For the text-containing cell, return its midpoint in (x, y) coordinate format. 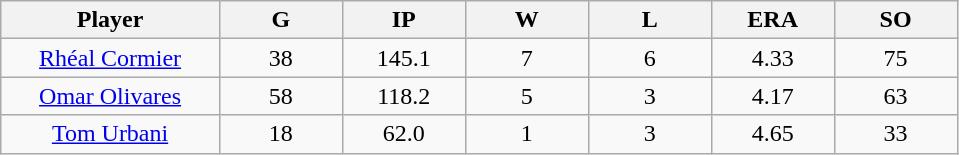
5 (526, 96)
58 (280, 96)
38 (280, 58)
L (650, 20)
IP (404, 20)
4.65 (772, 134)
145.1 (404, 58)
118.2 (404, 96)
6 (650, 58)
4.33 (772, 58)
7 (526, 58)
Rhéal Cormier (110, 58)
75 (896, 58)
33 (896, 134)
4.17 (772, 96)
Tom Urbani (110, 134)
ERA (772, 20)
W (526, 20)
Player (110, 20)
63 (896, 96)
1 (526, 134)
62.0 (404, 134)
18 (280, 134)
G (280, 20)
Omar Olivares (110, 96)
SO (896, 20)
